Pinpoint the cell where the given text exists, returning its [X, Y] midpoint coordinate. 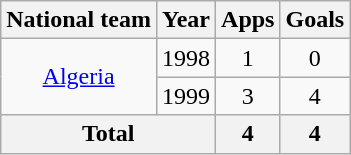
National team [79, 20]
3 [248, 96]
Year [186, 20]
Algeria [79, 77]
1998 [186, 58]
Goals [315, 20]
Apps [248, 20]
1 [248, 58]
0 [315, 58]
Total [108, 134]
1999 [186, 96]
